Extract the [X, Y] coordinate from the center of the cell holding the provided text.  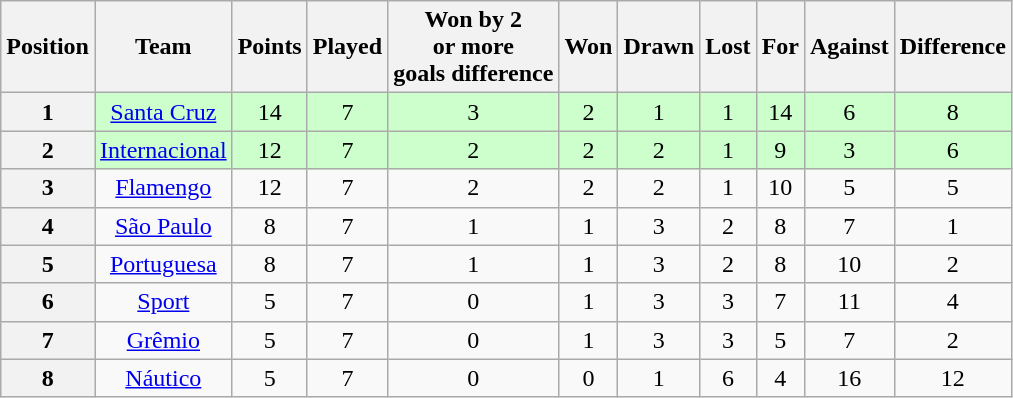
Santa Cruz [163, 112]
For [780, 47]
Portuguesa [163, 264]
São Paulo [163, 226]
11 [849, 302]
Drawn [659, 47]
Sport [163, 302]
Internacional [163, 150]
Won [588, 47]
Against [849, 47]
Won by 2 or more goals difference [474, 47]
Difference [952, 47]
Team [163, 47]
Lost [728, 47]
Grêmio [163, 340]
Played [347, 47]
Position [48, 47]
Points [270, 47]
Náutico [163, 378]
9 [780, 150]
16 [849, 378]
Flamengo [163, 188]
